Extract the (X, Y) coordinate from the center of the cell holding the provided text.  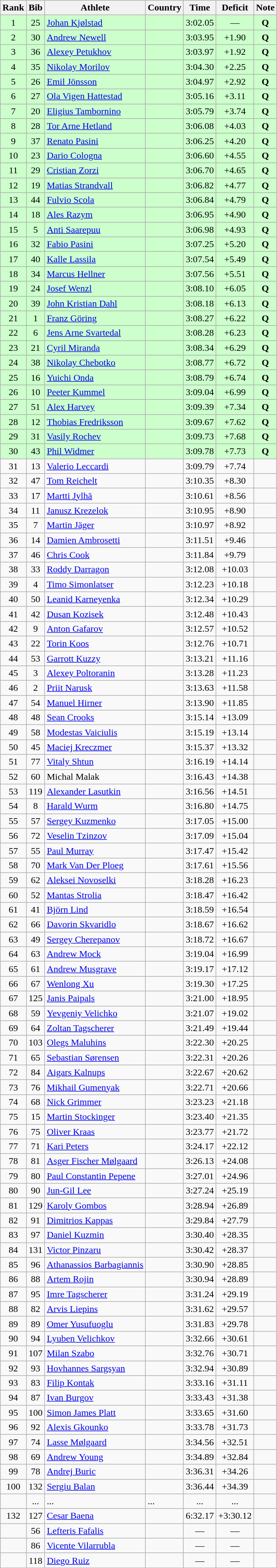
+11.85 (235, 703)
Note (265, 8)
3:16.56 (200, 791)
Hovhannes Sargsyan (95, 1368)
3:17.09 (200, 836)
+8.30 (235, 481)
+15.04 (235, 836)
3:16.43 (200, 777)
3:07.25 (200, 244)
Anti Saarepuu (95, 230)
+11.23 (235, 673)
3:31.83 (200, 1324)
Lyuben Velichkov (95, 1338)
3:23.77 (200, 1132)
Renato Pasini (95, 141)
+4.93 (235, 230)
Manuel Hirner (95, 703)
3:17.61 (200, 865)
Davorin Skvaridlo (95, 925)
Yuichi Onda (95, 377)
3:24.17 (200, 1146)
3:18.28 (200, 880)
Arvis Liepins (95, 1309)
3:08.10 (200, 289)
3:36.31 (200, 1472)
Omer Yusufuoglu (95, 1324)
+1.92 (235, 52)
Sergey Kuzmenko (95, 821)
Vicente Vilarrubla (95, 1545)
3:12.34 (200, 599)
3:19.17 (200, 969)
Josef Wenzl (95, 289)
Alex Harvey (95, 407)
3:33.16 (200, 1383)
+15.56 (235, 865)
+9.79 (235, 555)
+20.26 (235, 1058)
3:33.78 (200, 1427)
3:07.56 (200, 274)
Dario Cologna (95, 155)
3:30.42 (200, 1250)
+21.35 (235, 1117)
+6.13 (235, 303)
Michal Malak (95, 777)
Johan Kjølstad (95, 23)
3:21.07 (200, 1013)
+22.12 (235, 1146)
+29.78 (235, 1324)
3:12.23 (200, 584)
Andrew Young (95, 1457)
+5.20 (235, 244)
3:15.14 (200, 718)
3:05.16 (200, 96)
+6.72 (235, 362)
+10.03 (235, 570)
3:06.84 (200, 200)
Andrew Musgrave (95, 969)
3:29.84 (200, 1220)
Kalle Lassila (95, 259)
Leanid Karneyenka (95, 599)
+5.49 (235, 259)
3:16.80 (200, 806)
Cesar Baena (95, 1516)
Rank (13, 8)
Time (200, 8)
+25.19 (235, 1191)
131 (36, 1250)
3:32.94 (200, 1368)
3:22.30 (200, 1043)
Oliver Kraas (95, 1132)
Cyril Miranda (95, 348)
+31.60 (235, 1413)
Ales Razym (95, 215)
Marcus Hellner (95, 274)
+4.20 (235, 141)
Bib (36, 8)
+14.51 (235, 791)
Lasse Mølgaard (95, 1442)
3:06.70 (200, 170)
Deficit (235, 8)
Tom Reichelt (95, 481)
+10.18 (235, 584)
3:22.71 (200, 1087)
+16.42 (235, 895)
+26.89 (235, 1206)
3:13.28 (200, 673)
3:03.97 (200, 52)
3:18.72 (200, 939)
+10.52 (235, 629)
+6.23 (235, 333)
+24.08 (235, 1161)
3:33.43 (200, 1398)
Roddy Darragon (95, 570)
+16.99 (235, 954)
Sean Crooks (95, 718)
3:09.39 (200, 407)
+4.79 (235, 200)
3:07.54 (200, 259)
+10.43 (235, 614)
Athlete (95, 8)
Sebastian Sørensen (95, 1058)
3:31.62 (200, 1309)
85 (13, 1265)
Alexey Petukhov (95, 52)
103 (36, 1043)
+28.37 (235, 1250)
Athanassios Barbagiannis (95, 1265)
Artem Rojin (95, 1279)
+3.74 (235, 111)
Franz Göring (95, 318)
+8.92 (235, 525)
+2.92 (235, 82)
+2.25 (235, 67)
+15.00 (235, 821)
+14.14 (235, 762)
+14.38 (235, 777)
+34.39 (235, 1486)
Aigars Kalnups (95, 1072)
3:13.63 (200, 688)
3:08.27 (200, 318)
+16.23 (235, 880)
+19.44 (235, 1028)
107 (36, 1353)
Fabio Pasini (95, 244)
+8.56 (235, 496)
99 (13, 1472)
3:32.76 (200, 1353)
Martti Jylhä (95, 496)
3:06.95 (200, 215)
Emil Jönsson (95, 82)
3:18.47 (200, 895)
3:08.79 (200, 377)
3:09.04 (200, 392)
+31.11 (235, 1383)
Filip Kontak (95, 1383)
Wenlong Xu (95, 984)
Nick Grimmer (95, 1102)
+15.42 (235, 850)
+21.72 (235, 1132)
127 (36, 1516)
Daniel Kuzmin (95, 1235)
3:11.84 (200, 555)
3:04.97 (200, 82)
3:15.19 (200, 732)
Kari Peters (95, 1146)
3:32.66 (200, 1338)
+4.65 (235, 170)
Paul Murray (95, 850)
3:06.25 (200, 141)
Milan Szabo (95, 1353)
3:18.59 (200, 910)
79 (13, 1176)
+6.05 (235, 289)
3:06.60 (200, 155)
+30.71 (235, 1353)
+29.57 (235, 1309)
119 (36, 791)
+9.46 (235, 540)
+13.32 (235, 747)
+10.71 (235, 643)
Lefteris Fafalis (95, 1531)
Simon James Platt (95, 1413)
+18.95 (235, 998)
+6.29 (235, 348)
Matias Strandvall (95, 185)
Nikolay Chebotko (95, 362)
Victor Pinzaru (95, 1250)
+30.61 (235, 1338)
3:08.28 (200, 333)
+29.19 (235, 1294)
Mark Van Der Ploeg (95, 865)
+7.74 (235, 466)
Martin Jäger (95, 525)
+11.16 (235, 659)
3:16.19 (200, 762)
Garrott Kuzzy (95, 659)
+5.51 (235, 274)
3:13.21 (200, 659)
3:26.13 (200, 1161)
3:31.24 (200, 1294)
3:15.37 (200, 747)
Damien Ambrosetti (95, 540)
+14.75 (235, 806)
+10.29 (235, 599)
Olegs Maluhins (95, 1043)
3:12.08 (200, 570)
+7.34 (235, 407)
Valerio Leccardi (95, 466)
+4.55 (235, 155)
3:09.67 (200, 422)
+6.99 (235, 392)
Paul Constantin Pepene (95, 1176)
125 (36, 998)
3:18.67 (200, 925)
3:09.78 (200, 451)
3:27.01 (200, 1176)
Imre Tagscherer (95, 1294)
Chris Cook (95, 555)
Asger Fischer Mølgaard (95, 1161)
3:23.40 (200, 1117)
3:06.08 (200, 126)
+4.03 (235, 126)
3:11.51 (200, 540)
Ivan Burgov (95, 1398)
+7.62 (235, 422)
3:12.57 (200, 629)
3:17.05 (200, 821)
Zoltan Tagscherer (95, 1028)
+13.09 (235, 718)
Sergiu Balan (95, 1486)
+3.11 (235, 96)
3:06.82 (200, 185)
3:19.04 (200, 954)
Vasily Rochev (95, 437)
3:34.56 (200, 1442)
Modestas Vaiciulis (95, 732)
Maciej Kreczmer (95, 747)
3:10.95 (200, 510)
6:32.17 (200, 1516)
Diego Ruiz (95, 1560)
3:10.35 (200, 481)
3:09.73 (200, 437)
Andrej Buric (95, 1472)
Karoly Gombos (95, 1206)
+17.12 (235, 969)
3:12.76 (200, 643)
Sergey Cherepanov (95, 939)
Alexis Gkounko (95, 1427)
Mantas Strolia (95, 895)
129 (36, 1206)
Tor Arne Hetland (95, 126)
3:17.47 (200, 850)
3:19.30 (200, 984)
3:13.90 (200, 703)
3:36.44 (200, 1486)
118 (36, 1560)
3:09.79 (200, 466)
3:22.31 (200, 1058)
+21.18 (235, 1102)
+7.73 (235, 451)
3:08.34 (200, 348)
Andrew Newell (95, 37)
+31.38 (235, 1398)
+28.89 (235, 1279)
+6.22 (235, 318)
Björn Lind (95, 910)
Cristian Zorzi (95, 170)
+31.73 (235, 1427)
+7.68 (235, 437)
Timo Simonlatser (95, 584)
Fulvio Scola (95, 200)
Alexey Poltoranin (95, 673)
+16.54 (235, 910)
+32.84 (235, 1457)
3:30.40 (200, 1235)
+27.79 (235, 1220)
Torin Koos (95, 643)
+16.67 (235, 939)
Dimitrios Kappas (95, 1220)
Martin Stockinger (95, 1117)
Yevgeniy Velichko (95, 1013)
3:22.67 (200, 1072)
Jun-Gil Lee (95, 1191)
+28.35 (235, 1235)
Peeter Kummel (95, 392)
+4.90 (235, 215)
Dusan Kozisek (95, 614)
3:06.98 (200, 230)
+3:30.12 (235, 1516)
+1.90 (235, 37)
3:08.77 (200, 362)
Janis Paipals (95, 998)
Eligius Tambornino (95, 111)
3:21.00 (200, 998)
98 (13, 1457)
Phil Widmer (95, 451)
Jens Arne Svartedal (95, 333)
Anton Gafarov (95, 629)
+20.25 (235, 1043)
3:33.65 (200, 1413)
Country (165, 8)
3:28.94 (200, 1206)
+34.26 (235, 1472)
3:04.30 (200, 67)
Ola Vigen Hattestad (95, 96)
Priit Narusk (95, 688)
+20.62 (235, 1072)
3:08.18 (200, 303)
+17.25 (235, 984)
Alexander Lasutkin (95, 791)
+13.14 (235, 732)
3:10.61 (200, 496)
Mikhail Gumenyak (95, 1087)
3:05.79 (200, 111)
3:34.89 (200, 1457)
3:12.48 (200, 614)
Thobias Fredriksson (95, 422)
+28.85 (235, 1265)
+16.62 (235, 925)
3:30.90 (200, 1265)
3:30.94 (200, 1279)
+24.96 (235, 1176)
Vitaly Shtun (95, 762)
+20.66 (235, 1087)
3:21.49 (200, 1028)
+32.51 (235, 1442)
Janusz Krezelok (95, 510)
3:27.24 (200, 1191)
Veselin Tzinzov (95, 836)
+19.02 (235, 1013)
+4.77 (235, 185)
+6.74 (235, 377)
3:03.95 (200, 37)
Aleksei Novoselki (95, 880)
John Kristian Dahl (95, 303)
73 (13, 1087)
+8.90 (235, 510)
3:23.23 (200, 1102)
Andrew Mock (95, 954)
+30.89 (235, 1368)
Harald Wurm (95, 806)
Nikolay Morilov (95, 67)
+11.58 (235, 688)
3:02.05 (200, 23)
3:10.97 (200, 525)
